Find where the given text appears and provide that cell's center as (X, Y) coordinate. 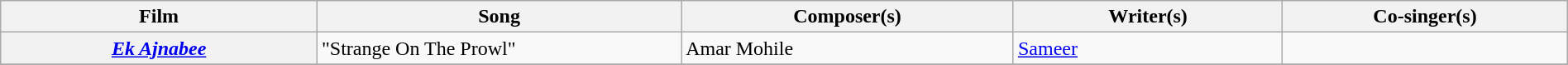
Film (159, 17)
"Strange On The Prowl" (499, 48)
Song (499, 17)
Amar Mohile (848, 48)
Co-singer(s) (1425, 17)
Composer(s) (848, 17)
Sameer (1148, 48)
Ek Ajnabee (159, 48)
Writer(s) (1148, 17)
